Return the [X, Y] coordinate for the center point of the cell that contains the specified text.  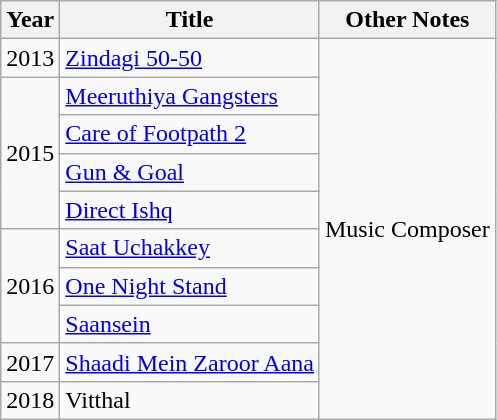
2015 [30, 153]
Gun & Goal [190, 172]
2018 [30, 400]
One Night Stand [190, 286]
Saat Uchakkey [190, 248]
2013 [30, 58]
Meeruthiya Gangsters [190, 96]
Shaadi Mein Zaroor Aana [190, 362]
2017 [30, 362]
2016 [30, 286]
Direct Ishq [190, 210]
Title [190, 20]
Music Composer [407, 230]
Care of Footpath 2 [190, 134]
Year [30, 20]
Other Notes [407, 20]
Vitthal [190, 400]
Saansein [190, 324]
Zindagi 50-50 [190, 58]
